Pinpoint the cell where the given text exists, returning its (x, y) midpoint coordinate. 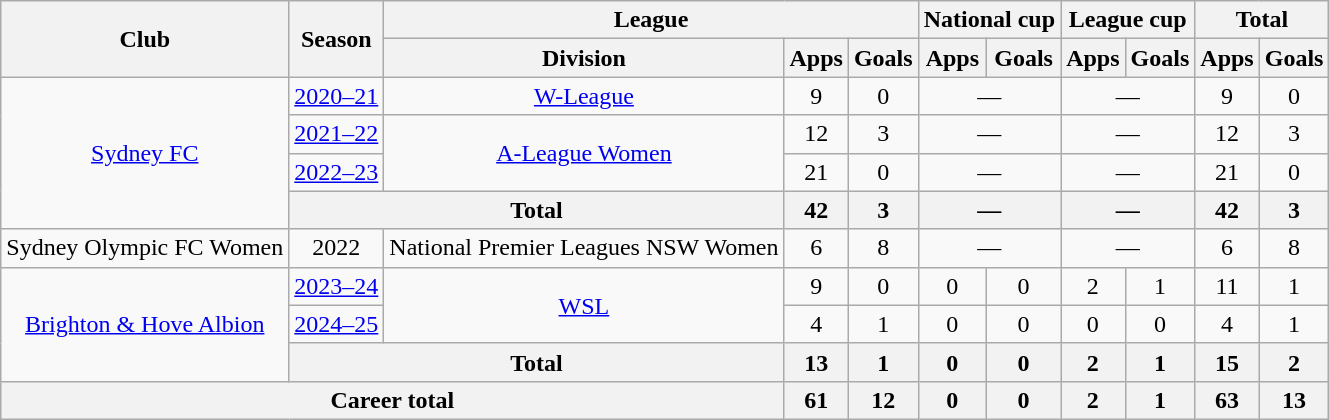
WSL (584, 305)
2024–25 (336, 324)
National Premier Leagues NSW Women (584, 248)
W-League (584, 96)
63 (1227, 400)
League (651, 20)
Career total (392, 400)
National cup (989, 20)
League cup (1128, 20)
61 (816, 400)
Sydney Olympic FC Women (145, 248)
15 (1227, 362)
Club (145, 39)
Sydney FC (145, 153)
Division (584, 58)
A-League Women (584, 153)
2022–23 (336, 172)
Brighton & Hove Albion (145, 324)
2020–21 (336, 96)
11 (1227, 286)
2021–22 (336, 134)
Season (336, 39)
2023–24 (336, 286)
2022 (336, 248)
